Return the (X, Y) coordinate for the center point of the cell that contains the specified text.  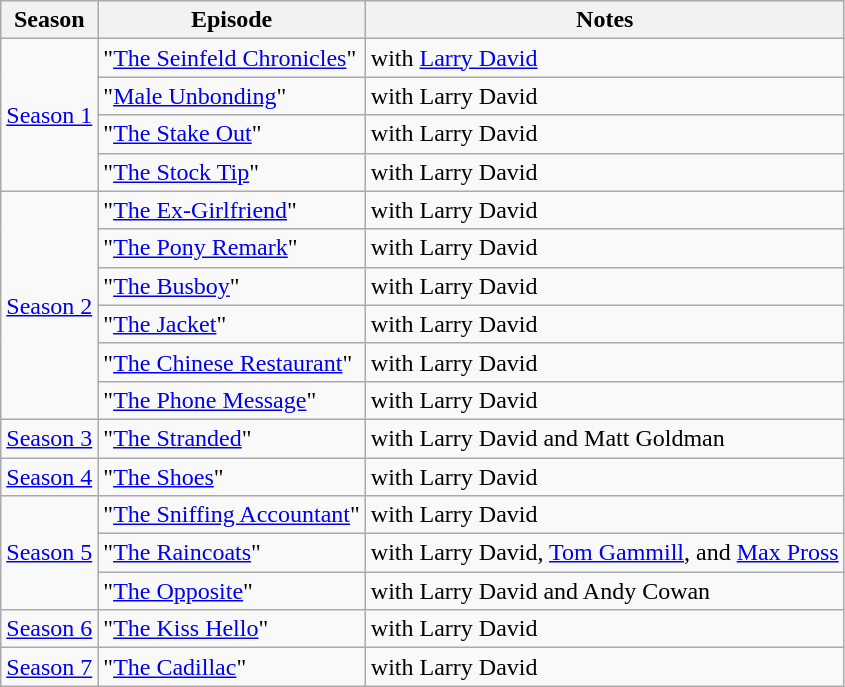
Season 5 (50, 553)
"The Kiss Hello" (232, 629)
Season 6 (50, 629)
"The Raincoats" (232, 553)
Season (50, 20)
"The Sniffing Accountant" (232, 515)
"The Phone Message" (232, 400)
Season 1 (50, 115)
with Larry David and Andy Cowan (604, 591)
"The Ex-Girlfriend" (232, 210)
Episode (232, 20)
with Larry David and Matt Goldman (604, 438)
Season 3 (50, 438)
Notes (604, 20)
"The Pony Remark" (232, 248)
"The Jacket" (232, 324)
"The Stock Tip" (232, 172)
"The Chinese Restaurant" (232, 362)
Season 4 (50, 477)
"The Busboy" (232, 286)
"The Stranded" (232, 438)
"Male Unbonding" (232, 96)
with Larry David, Tom Gammill, and Max Pross (604, 553)
"The Seinfeld Chronicles" (232, 58)
Season 2 (50, 305)
"The Shoes" (232, 477)
Season 7 (50, 667)
"The Stake Out" (232, 134)
"The Opposite" (232, 591)
"The Cadillac" (232, 667)
